Pinpoint the cell where the given text exists, returning its [x, y] midpoint coordinate. 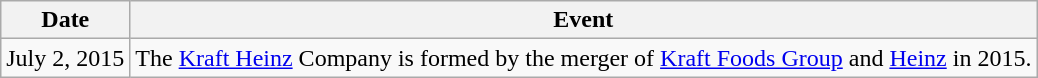
The Kraft Heinz Company is formed by the merger of Kraft Foods Group and Heinz in 2015. [584, 58]
Date [66, 20]
July 2, 2015 [66, 58]
Event [584, 20]
